Find where the given text appears and provide that cell's center as (X, Y) coordinate. 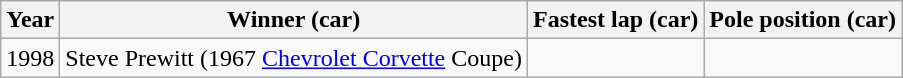
Year (30, 20)
Pole position (car) (803, 20)
Fastest lap (car) (615, 20)
Winner (car) (294, 20)
1998 (30, 58)
Steve Prewitt (1967 Chevrolet Corvette Coupe) (294, 58)
